Detect which cell encompasses the target text, then output its (x, y) center coordinate. 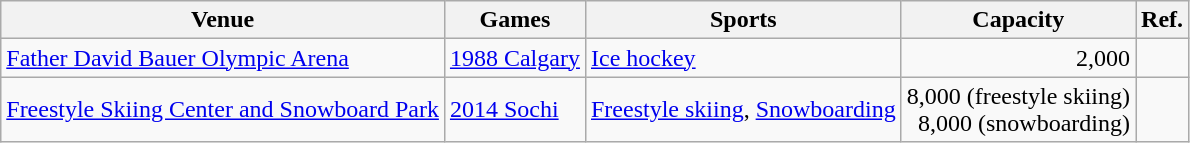
Ref. (1162, 20)
Father David Bauer Olympic Arena (223, 58)
Games (514, 20)
Freestyle Skiing Center and Snowboard Park (223, 110)
Ice hockey (743, 58)
Capacity (1018, 20)
1988 Calgary (514, 58)
Venue (223, 20)
Sports (743, 20)
8,000 (freestyle skiing)8,000 (snowboarding) (1018, 110)
2,000 (1018, 58)
2014 Sochi (514, 110)
Freestyle skiing, Snowboarding (743, 110)
